Return the [x, y] coordinate for the center point of the cell that contains the specified text.  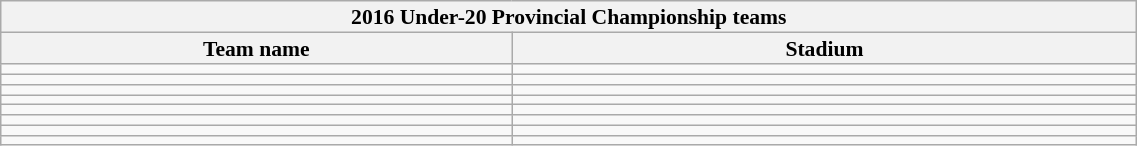
2016 Under-20 Provincial Championship teams [569, 17]
Stadium [824, 49]
Team name [256, 49]
